For the text-containing cell, return its midpoint in (x, y) coordinate format. 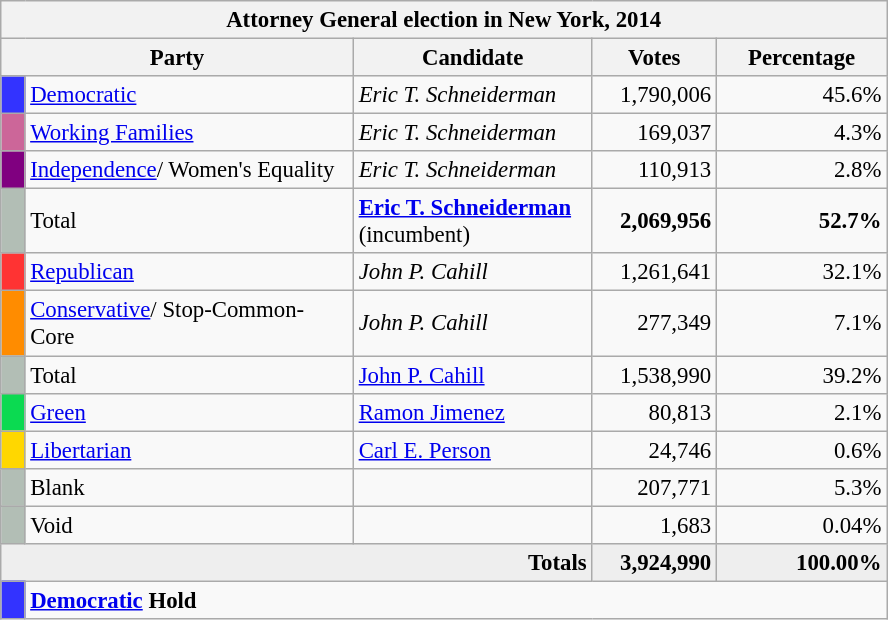
45.6% (802, 95)
5.3% (802, 487)
0.04% (802, 525)
Attorney General election in New York, 2014 (444, 20)
1,790,006 (654, 95)
100.00% (802, 563)
110,913 (654, 170)
Blank (189, 487)
Independence/ Women's Equality (189, 170)
Green (189, 412)
3,924,990 (654, 563)
Republican (189, 273)
169,037 (654, 133)
Void (189, 525)
32.1% (802, 273)
Ramon Jimenez (472, 412)
7.1% (802, 324)
Working Families (189, 133)
2.1% (802, 412)
Conservative/ Stop-Common-Core (189, 324)
277,349 (654, 324)
Votes (654, 58)
Carl E. Person (472, 450)
Democratic Hold (456, 600)
4.3% (802, 133)
Candidate (472, 58)
Party (178, 58)
0.6% (802, 450)
Eric T. Schneiderman (incumbent) (472, 222)
80,813 (654, 412)
Percentage (802, 58)
1,683 (654, 525)
52.7% (802, 222)
1,261,641 (654, 273)
24,746 (654, 450)
207,771 (654, 487)
39.2% (802, 375)
1,538,990 (654, 375)
2,069,956 (654, 222)
Libertarian (189, 450)
Democratic (189, 95)
Totals (296, 563)
2.8% (802, 170)
